Search for the cell housing the specified text and yield its [x, y] center coordinate. 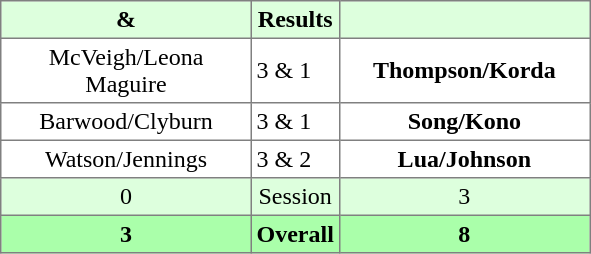
Lua/Johnson [464, 159]
Results [295, 20]
McVeigh/Leona Maguire [126, 70]
Barwood/Clyburn [126, 122]
Thompson/Korda [464, 70]
Song/Kono [464, 122]
Overall [295, 234]
8 [464, 234]
& [126, 20]
0 [126, 197]
3 & 2 [295, 159]
Session [295, 197]
Watson/Jennings [126, 159]
